From the cell containing the given text, extract its center point as (X, Y) coordinate. 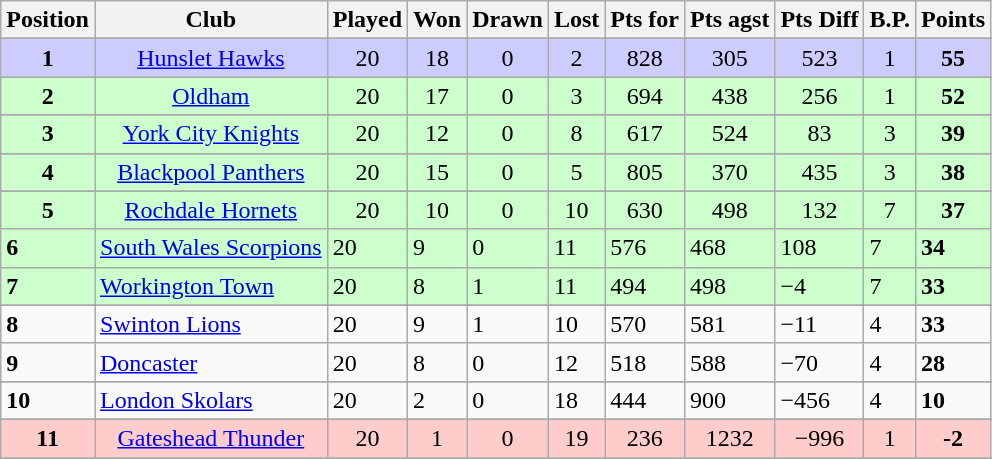
Doncaster (210, 362)
15 (438, 172)
438 (730, 96)
Rochdale Hornets (210, 210)
37 (952, 210)
South Wales Scorpions (210, 248)
Club (210, 20)
Hunslet Hawks (210, 58)
370 (730, 172)
Pts Diff (820, 20)
6 (48, 248)
Drawn (508, 20)
34 (952, 248)
570 (645, 324)
576 (645, 248)
581 (730, 324)
435 (820, 172)
900 (730, 400)
Pts for (645, 20)
55 (952, 58)
617 (645, 134)
−996 (820, 438)
19 (576, 438)
Gateshead Thunder (210, 438)
518 (645, 362)
694 (645, 96)
−4 (820, 286)
83 (820, 134)
28 (952, 362)
Workington Town (210, 286)
Oldham (210, 96)
305 (730, 58)
523 (820, 58)
Blackpool Panthers (210, 172)
236 (645, 438)
52 (952, 96)
-2 (952, 438)
828 (645, 58)
17 (438, 96)
Won (438, 20)
B.P. (890, 20)
38 (952, 172)
Lost (576, 20)
444 (645, 400)
524 (730, 134)
−11 (820, 324)
588 (730, 362)
1232 (730, 438)
−70 (820, 362)
494 (645, 286)
132 (820, 210)
Swinton Lions (210, 324)
London Skolars (210, 400)
Position (48, 20)
Pts agst (730, 20)
468 (730, 248)
256 (820, 96)
−456 (820, 400)
108 (820, 248)
805 (645, 172)
York City Knights (210, 134)
39 (952, 134)
Played (367, 20)
630 (645, 210)
Points (952, 20)
